Search for the cell housing the specified text and yield its [x, y] center coordinate. 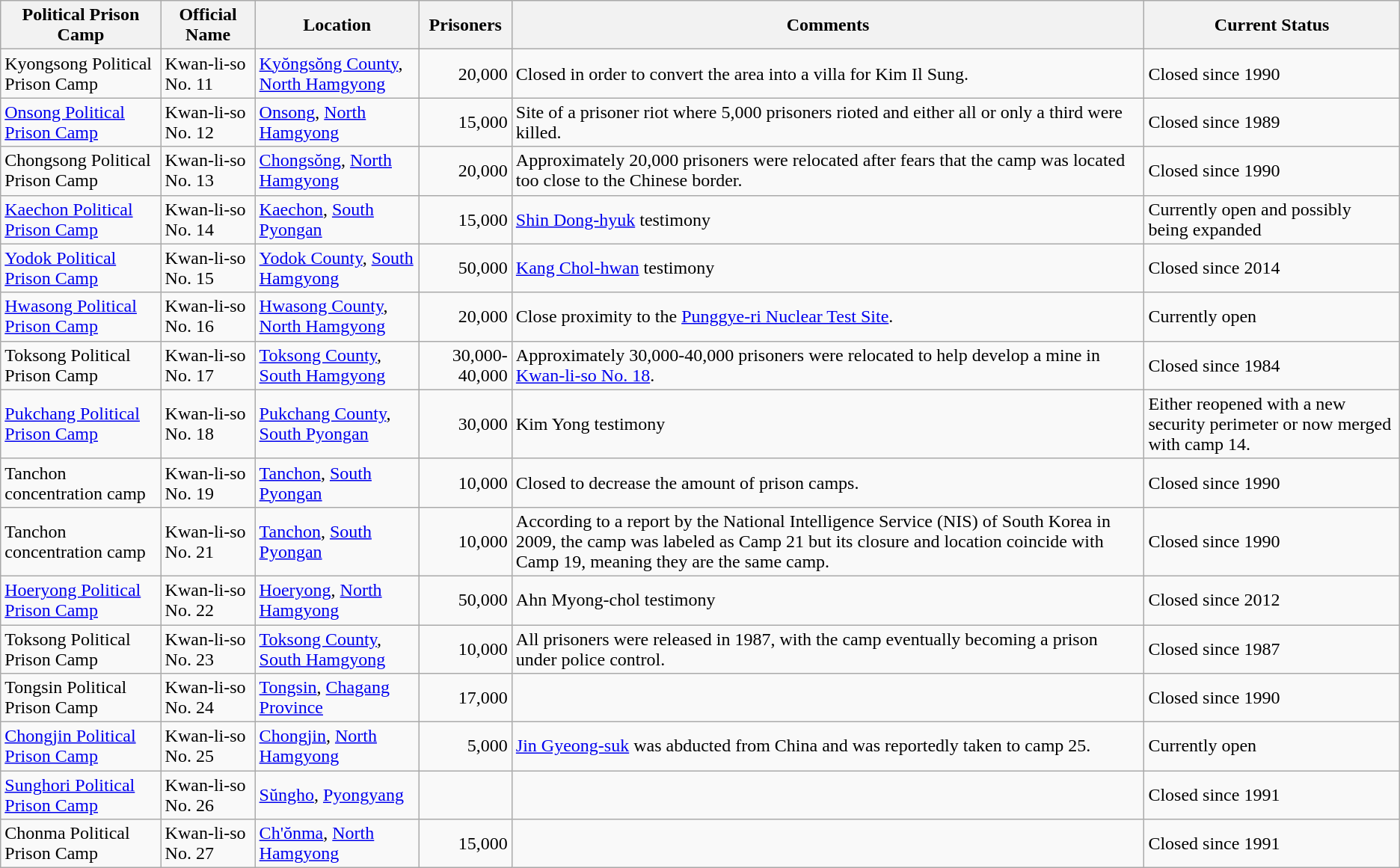
Kyŏngsŏng County, North Hamgyong [337, 73]
Jin Gyeong-suk was abducted from China and was reportedly taken to camp 25. [828, 746]
Hoeryong, North Hamgyong [337, 600]
Kwan-li-so No. 18 [208, 424]
Kwan-li-so No. 12 [208, 123]
Political Prison Camp [81, 25]
Closed since 2012 [1271, 600]
Yodok County, South Hamgyong [337, 268]
Closed since 1989 [1271, 123]
Pukchang County, South Pyongan [337, 424]
Sunghori Political Prison Camp [81, 795]
Kwan-li-so No. 13 [208, 170]
Chongjin, North Hamgyong [337, 746]
Kyongsong Political Prison Camp [81, 73]
Location [337, 25]
Kwan-li-so No. 16 [208, 317]
Kwan-li-so No. 19 [208, 483]
Kwan-li-so No. 15 [208, 268]
Kwan-li-so No. 11 [208, 73]
Kwan-li-so No. 21 [208, 541]
Currently open and possibly being expanded [1271, 220]
Official Name [208, 25]
Hwasong Political Prison Camp [81, 317]
Current Status [1271, 25]
Kwan-li-so No. 22 [208, 600]
Close proximity to the Punggye-ri Nuclear Test Site. [828, 317]
17,000 [465, 698]
Kaechon, South Pyongan [337, 220]
Site of a prisoner riot where 5,000 prisoners rioted and either all or only a third were killed. [828, 123]
30,000 [465, 424]
Comments [828, 25]
Approximately 30,000-40,000 prisoners were relocated to help develop a mine in Kwan-li-so No. 18. [828, 365]
Hwasong County, North Hamgyong [337, 317]
Chonma Political Prison Camp [81, 843]
Closed in order to convert the area into a villa for Kim Il Sung. [828, 73]
Ahn Myong-chol testimony [828, 600]
Kim Yong testimony [828, 424]
Closed since 2014 [1271, 268]
Kwan-li-so No. 26 [208, 795]
Kwan-li-so No. 25 [208, 746]
Closed since 1984 [1271, 365]
Kwan-li-so No. 24 [208, 698]
Yodok Political Prison Camp [81, 268]
Kaechon Political Prison Camp [81, 220]
Sŭngho, Pyongyang [337, 795]
Onsong, North Hamgyong [337, 123]
Pukchang Political Prison Camp [81, 424]
Tongsin Political Prison Camp [81, 698]
Kwan-li-so No. 14 [208, 220]
Closed to decrease the amount of prison camps. [828, 483]
Hoeryong Political Prison Camp [81, 600]
Kwan-li-so No. 27 [208, 843]
Kwan-li-so No. 17 [208, 365]
Chongsong Political Prison Camp [81, 170]
Kwan-li-so No. 23 [208, 649]
Onsong Political Prison Camp [81, 123]
Tongsin, Chagang Province [337, 698]
All prisoners were released in 1987, with the camp eventually becoming a prison under police control. [828, 649]
Chongsŏng, North Hamgyong [337, 170]
5,000 [465, 746]
Prisoners [465, 25]
Chongjin Political Prison Camp [81, 746]
30,000-40,000 [465, 365]
Either reopened with a new security perimeter or now merged with camp 14. [1271, 424]
Approximately 20,000 prisoners were relocated after fears that the camp was located too close to the Chinese border. [828, 170]
Kang Chol-hwan testimony [828, 268]
Closed since 1987 [1271, 649]
Shin Dong-hyuk testimony [828, 220]
Ch'ŏnma, North Hamgyong [337, 843]
